Capture the cell that displays the provided text and extract its [X, Y] central coordinate. 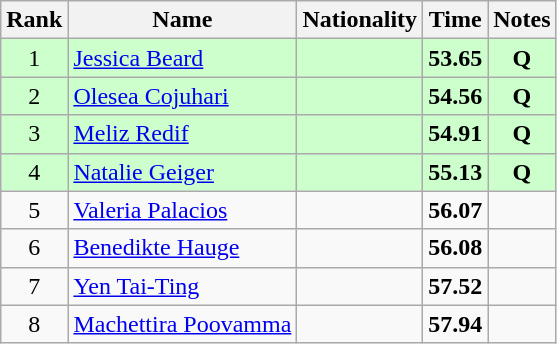
Benedikte Hauge [182, 248]
7 [34, 286]
Machettira Poovamma [182, 324]
Notes [522, 20]
57.52 [456, 286]
53.65 [456, 58]
5 [34, 210]
Time [456, 20]
Yen Tai-Ting [182, 286]
8 [34, 324]
3 [34, 134]
6 [34, 248]
54.91 [456, 134]
Meliz Redif [182, 134]
54.56 [456, 96]
Jessica Beard [182, 58]
57.94 [456, 324]
1 [34, 58]
Natalie Geiger [182, 172]
56.08 [456, 248]
Olesea Cojuhari [182, 96]
4 [34, 172]
Valeria Palacios [182, 210]
Nationality [360, 20]
56.07 [456, 210]
55.13 [456, 172]
2 [34, 96]
Rank [34, 20]
Name [182, 20]
